From the cell containing the given text, extract its center point as [x, y] coordinate. 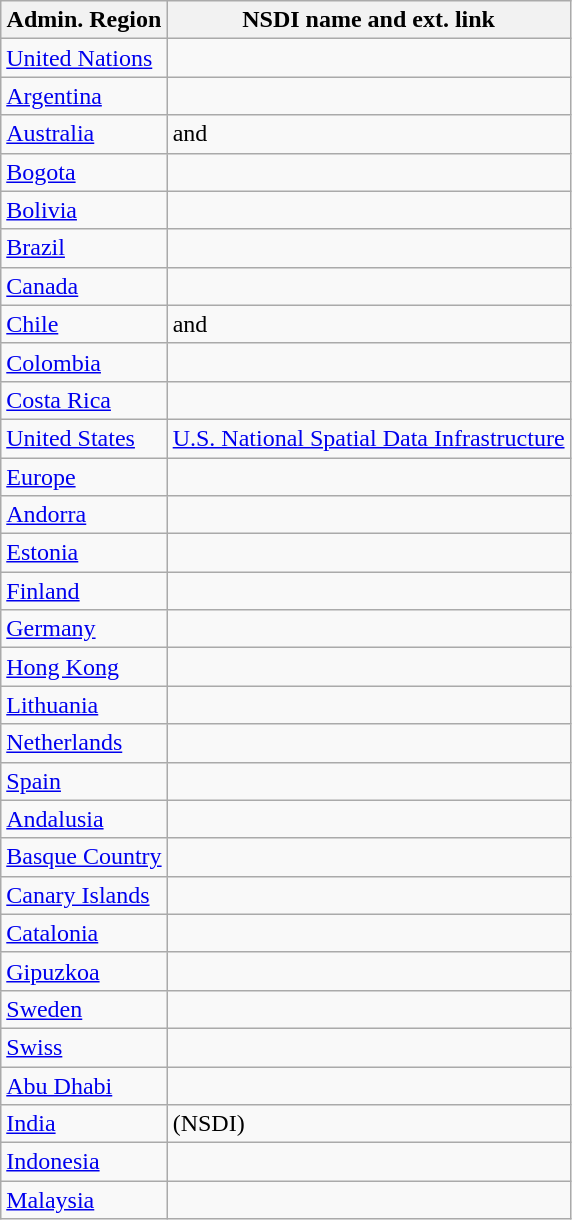
U.S. National Spatial Data Infrastructure [368, 438]
Andalusia [84, 819]
Sweden [84, 1009]
Canary Islands [84, 895]
Germany [84, 629]
Bogota [84, 172]
NSDI name and ext. link [368, 20]
Andorra [84, 515]
Spain [84, 781]
Chile [84, 324]
Catalonia [84, 933]
Admin. Region [84, 20]
Costa Rica [84, 400]
Colombia [84, 362]
Basque Country [84, 857]
Australia [84, 134]
United Nations [84, 58]
Finland [84, 591]
Gipuzkoa [84, 971]
Hong Kong [84, 667]
United States [84, 438]
Swiss [84, 1047]
Canada [84, 286]
Abu Dhabi [84, 1085]
Argentina [84, 96]
Malaysia [84, 1200]
Netherlands [84, 743]
Lithuania [84, 705]
(NSDI) [368, 1124]
Indonesia [84, 1162]
Brazil [84, 248]
India [84, 1124]
Bolivia [84, 210]
Europe [84, 477]
Estonia [84, 553]
